Locate the cell with the specified text and output its [x, y] center coordinate. 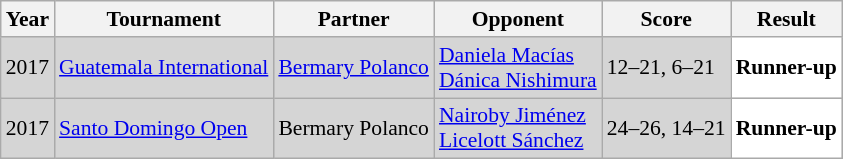
Nairoby Jiménez Licelott Sánchez [518, 128]
Partner [354, 19]
Result [786, 19]
Tournament [164, 19]
Opponent [518, 19]
Guatemala International [164, 68]
12–21, 6–21 [666, 68]
24–26, 14–21 [666, 128]
Score [666, 19]
Daniela Macías Dánica Nishimura [518, 68]
Santo Domingo Open [164, 128]
Year [28, 19]
